Determine the [x, y] coordinate at the center of the cell enclosing the given text.  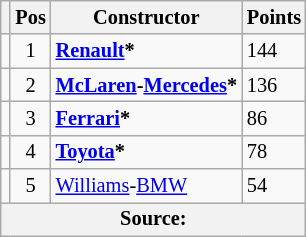
144 [274, 51]
Ferrari* [146, 118]
Renault* [146, 51]
Points [274, 17]
2 [30, 85]
Source: [154, 219]
Williams-BMW [146, 186]
54 [274, 186]
5 [30, 186]
Toyota* [146, 152]
4 [30, 152]
McLaren-Mercedes* [146, 85]
86 [274, 118]
Constructor [146, 17]
Pos [30, 17]
3 [30, 118]
78 [274, 152]
1 [30, 51]
136 [274, 85]
